Output the [X, Y] coordinate of the center of the cell containing the given text.  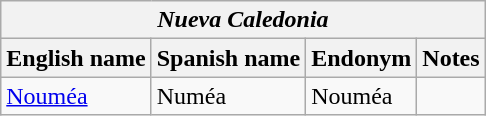
Spanish name [228, 58]
Nueva Caledonia [243, 20]
Endonym [362, 58]
English name [76, 58]
Numéa [228, 96]
Notes [451, 58]
